From the cell containing the given text, extract its center point as (X, Y) coordinate. 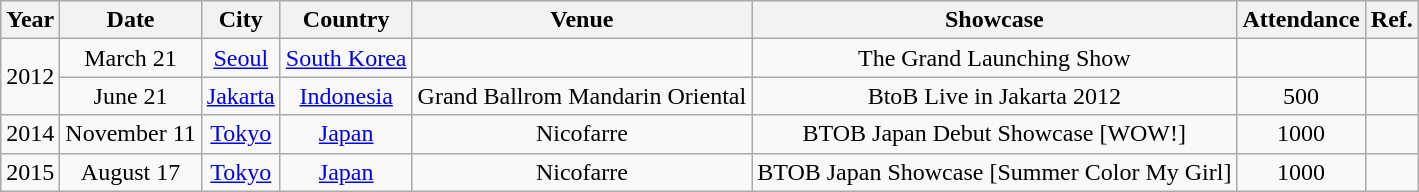
500 (1301, 96)
2012 (30, 77)
Ref. (1392, 20)
South Korea (346, 58)
Jakarta (240, 96)
June 21 (130, 96)
2015 (30, 172)
BtoB Live in Jakarta 2012 (994, 96)
March 21 (130, 58)
Year (30, 20)
Grand Ballrom Mandarin Oriental (582, 96)
Showcase (994, 20)
City (240, 20)
2014 (30, 134)
August 17 (130, 172)
Venue (582, 20)
Indonesia (346, 96)
BTOB Japan Showcase [Summer Color My Girl] (994, 172)
Country (346, 20)
November 11 (130, 134)
BTOB Japan Debut Showcase [WOW!] (994, 134)
Seoul (240, 58)
Attendance (1301, 20)
Date (130, 20)
The Grand Launching Show (994, 58)
